Capture the cell that displays the provided text and extract its (X, Y) central coordinate. 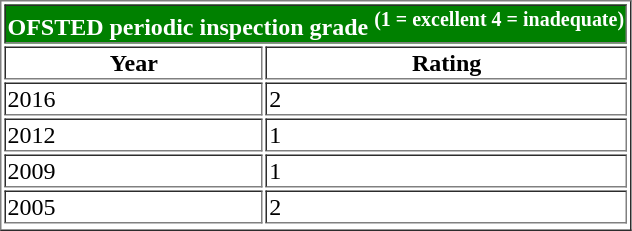
2016 (134, 100)
2005 (134, 208)
2009 (134, 172)
Year (134, 64)
Rating (446, 64)
OFSTED periodic inspection grade (1 = excellent 4 = inadequate) (316, 24)
2012 (134, 136)
